Return the (X, Y) coordinate for the center point of the cell that contains the specified text.  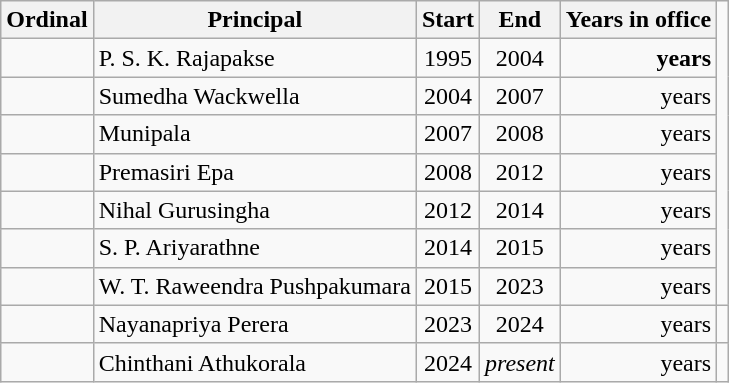
present (520, 362)
End (520, 20)
1995 (448, 58)
Sumedha Wackwella (254, 96)
Chinthani Athukorala (254, 362)
Nayanapriya Perera (254, 324)
W. T. Raweendra Pushpakumara (254, 286)
Ordinal (47, 20)
S. P. Ariyarathne (254, 248)
Munipala (254, 134)
Premasiri Epa (254, 172)
Years in office (638, 20)
P. S. K. Rajapakse (254, 58)
Principal (254, 20)
Nihal Gurusingha (254, 210)
Start (448, 20)
